For the text-containing cell, return its midpoint in (X, Y) coordinate format. 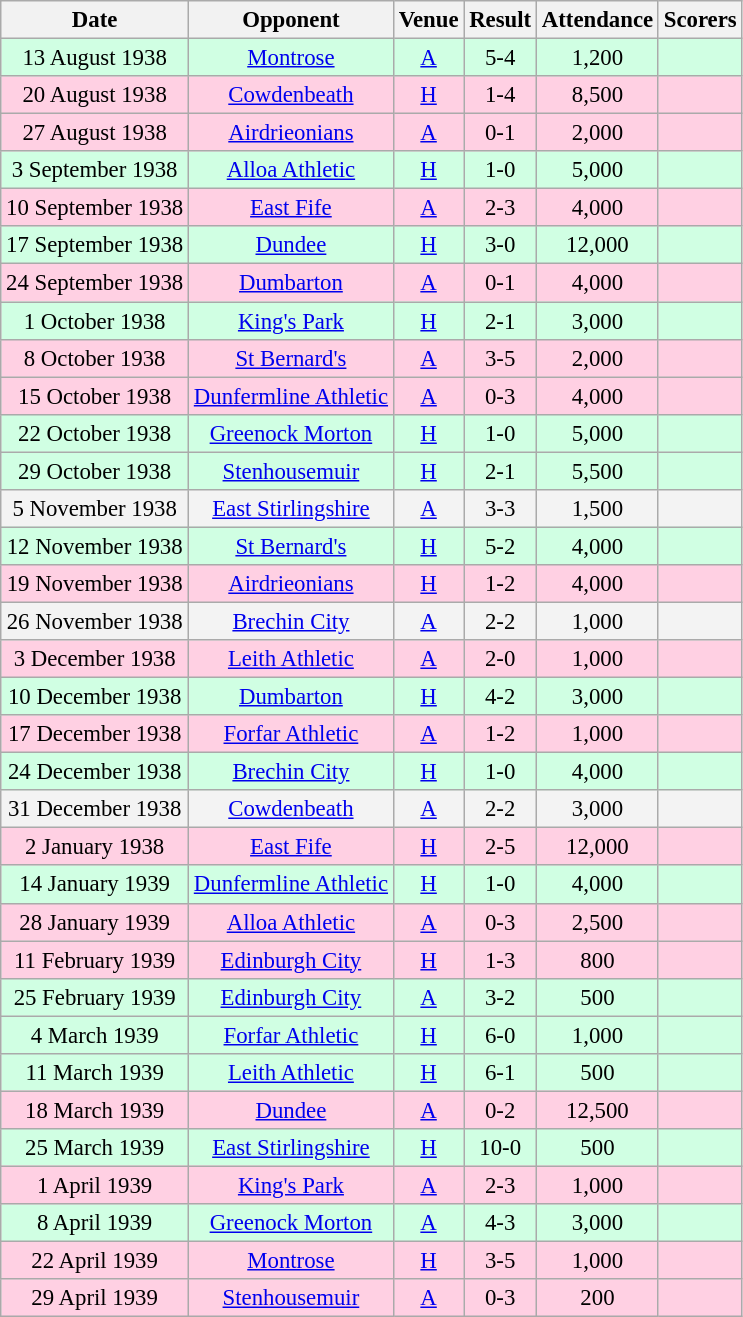
10-0 (500, 1148)
2-0 (500, 659)
24 September 1938 (95, 283)
19 November 1938 (95, 584)
3 September 1938 (95, 170)
1,500 (597, 509)
31 December 1938 (95, 809)
Result (500, 20)
6-0 (500, 1035)
10 December 1938 (95, 697)
1 October 1938 (95, 321)
8,500 (597, 95)
17 December 1938 (95, 734)
200 (597, 1298)
24 December 1938 (95, 772)
5-2 (500, 546)
Date (95, 20)
1-3 (500, 960)
28 January 1939 (95, 922)
11 February 1939 (95, 960)
29 October 1938 (95, 471)
Attendance (597, 20)
1,200 (597, 58)
3-0 (500, 245)
10 September 1938 (95, 208)
2-5 (500, 847)
5-4 (500, 58)
15 October 1938 (95, 396)
13 August 1938 (95, 58)
800 (597, 960)
2,500 (597, 922)
8 April 1939 (95, 1223)
17 September 1938 (95, 245)
18 March 1939 (95, 1110)
3-2 (500, 997)
4 March 1939 (95, 1035)
4-2 (500, 697)
26 November 1938 (95, 621)
Venue (428, 20)
3-3 (500, 509)
6-1 (500, 1073)
4-3 (500, 1223)
1-4 (500, 95)
3 December 1938 (95, 659)
0-2 (500, 1110)
12,500 (597, 1110)
5 November 1938 (95, 509)
25 March 1939 (95, 1148)
20 August 1938 (95, 95)
25 February 1939 (95, 997)
27 August 1938 (95, 133)
1 April 1939 (95, 1185)
22 April 1939 (95, 1261)
14 January 1939 (95, 885)
Scorers (700, 20)
29 April 1939 (95, 1298)
8 October 1938 (95, 358)
11 March 1939 (95, 1073)
12 November 1938 (95, 546)
22 October 1938 (95, 433)
5,500 (597, 471)
Opponent (292, 20)
2 January 1938 (95, 847)
